Provide the (x, y) coordinate of the cell's center where the given text is located.  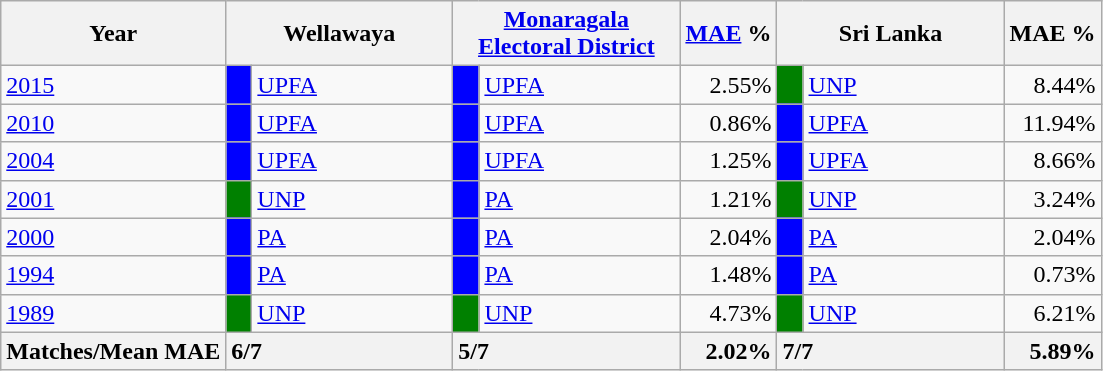
2001 (114, 199)
3.24% (1052, 199)
6.21% (1052, 313)
2010 (114, 123)
Year (114, 34)
11.94% (1052, 123)
1989 (114, 313)
1.48% (728, 275)
6/7 (340, 351)
2000 (114, 237)
2.55% (728, 85)
2015 (114, 85)
2004 (114, 161)
Monaragala Electoral District (566, 34)
8.44% (1052, 85)
1.25% (728, 161)
8.66% (1052, 161)
5.89% (1052, 351)
1994 (114, 275)
Sri Lanka (890, 34)
Matches/Mean MAE (114, 351)
5/7 (566, 351)
Wellawaya (340, 34)
0.73% (1052, 275)
1.21% (728, 199)
7/7 (890, 351)
0.86% (728, 123)
4.73% (728, 313)
2.02% (728, 351)
